For the text-containing cell, return its midpoint in [X, Y] coordinate format. 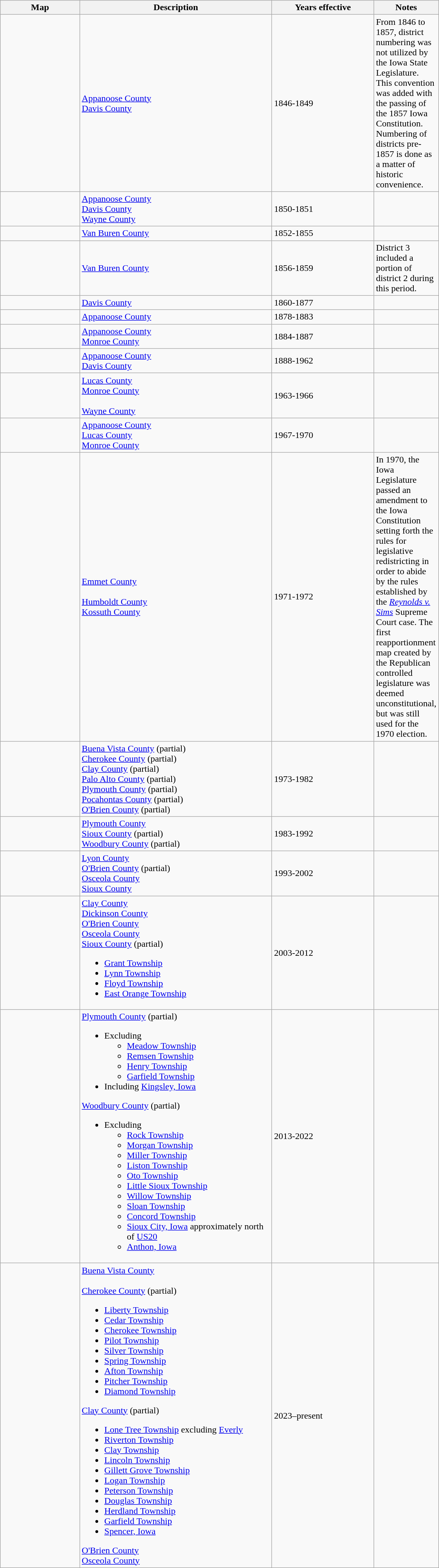
1850-1851 [323, 209]
1846-1849 [323, 103]
Appanoose CountyDavis CountyWayne County [176, 209]
1971-1972 [323, 597]
Map [40, 8]
Appanoose CountyMonroe County [176, 336]
1967-1970 [323, 435]
1888-1962 [323, 360]
Appanoose County [176, 317]
Lyon CountyO'Brien County (partial)Osceola CountySioux County [176, 874]
Years effective [323, 8]
Appanoose CountyLucas CountyMonroe County [176, 435]
Emmet CountyHumboldt CountyKossuth County [176, 597]
Description [176, 8]
Lucas CountyMonroe CountyWayne County [176, 395]
1993-2002 [323, 874]
2023–present [323, 1416]
District 3 included a portion of district 2 during this period. [406, 268]
Plymouth CountySioux County (partial)Woodbury County (partial) [176, 834]
1878-1883 [323, 317]
1983-1992 [323, 834]
1860-1877 [323, 303]
1884-1887 [323, 336]
1852-1855 [323, 233]
2013-2022 [323, 1136]
1973-1982 [323, 779]
Clay CountyDickinson CountyO'Brien CountyOsceola CountySioux County (partial)Grant TownshipLynn TownshipFloyd TownshipEast Orange Township [176, 953]
1856-1859 [323, 268]
1963-1966 [323, 395]
Notes [406, 8]
Davis County [176, 303]
2003-2012 [323, 953]
